Search for the cell housing the specified text and yield its [x, y] center coordinate. 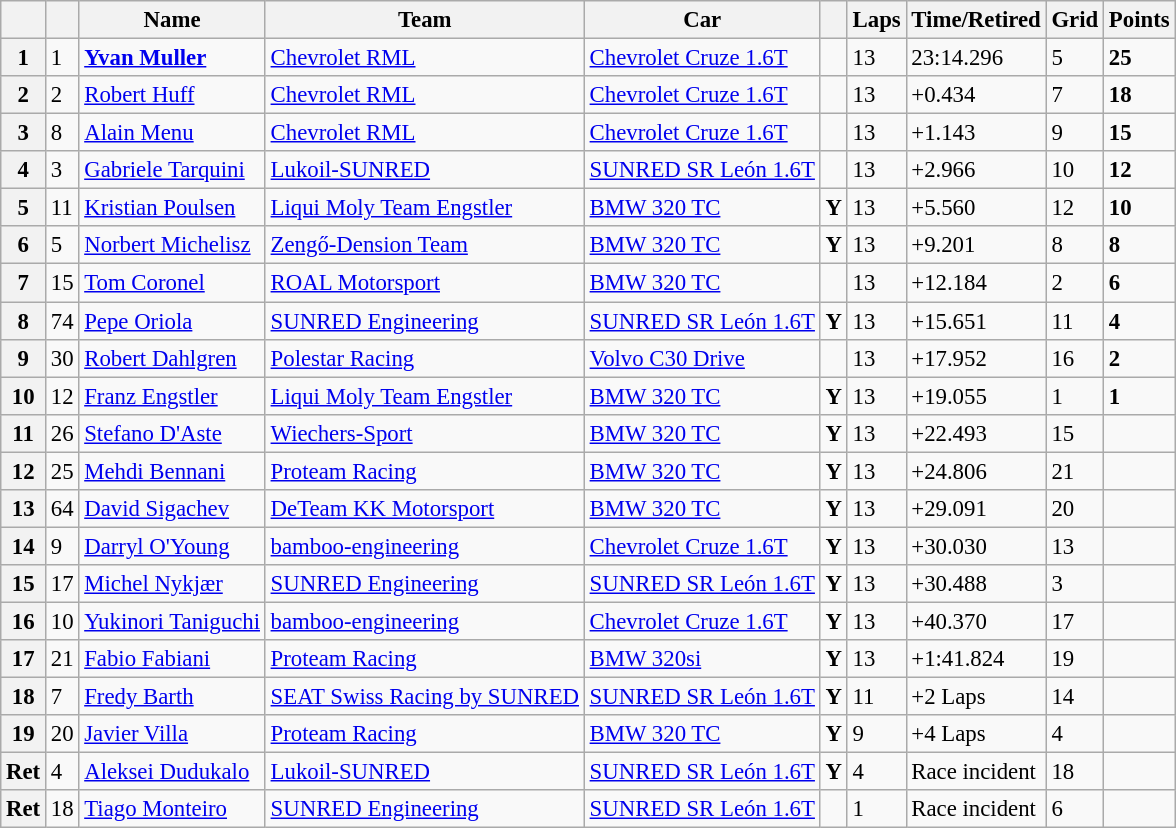
+2.966 [976, 170]
+24.806 [976, 471]
30 [62, 358]
+1:41.824 [976, 659]
Tom Coronel [172, 283]
Franz Engstler [172, 396]
Volvo C30 Drive [702, 358]
Robert Dahlgren [172, 358]
+30.488 [976, 584]
Norbert Michelisz [172, 245]
Alain Menu [172, 133]
Yvan Muller [172, 58]
Robert Huff [172, 95]
Points [1140, 20]
Javier Villa [172, 734]
Car [702, 20]
+30.030 [976, 546]
Kristian Poulsen [172, 208]
+40.370 [976, 621]
Time/Retired [976, 20]
Aleksei Dudukalo [172, 772]
SEAT Swiss Racing by SUNRED [424, 697]
ROAL Motorsport [424, 283]
Yukinori Taniguchi [172, 621]
Fredy Barth [172, 697]
+1.143 [976, 133]
23:14.296 [976, 58]
Stefano D'Aste [172, 433]
Team [424, 20]
David Sigachev [172, 509]
Mehdi Bennani [172, 471]
+29.091 [976, 509]
Name [172, 20]
+17.952 [976, 358]
Gabriele Tarquini [172, 170]
Darryl O'Young [172, 546]
+4 Laps [976, 734]
Wiechers-Sport [424, 433]
+15.651 [976, 321]
+9.201 [976, 245]
Pepe Oriola [172, 321]
Laps [876, 20]
BMW 320si [702, 659]
Michel Nykjær [172, 584]
Polestar Racing [424, 358]
+19.055 [976, 396]
Fabio Fabiani [172, 659]
26 [62, 433]
+22.493 [976, 433]
+5.560 [976, 208]
Grid [1074, 20]
+12.184 [976, 283]
+0.434 [976, 95]
Zengő-Dension Team [424, 245]
74 [62, 321]
DeTeam KK Motorsport [424, 509]
Tiago Monteiro [172, 809]
64 [62, 509]
+2 Laps [976, 697]
